Capture the cell that displays the provided text and extract its [X, Y] central coordinate. 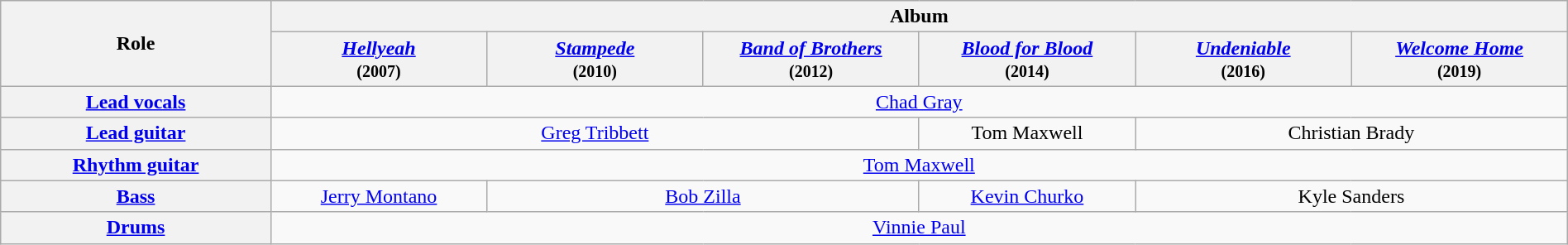
Lead guitar [136, 133]
Band of Brothers(2012) [810, 60]
Hellyeah(2007) [379, 60]
Greg Tribbett [595, 133]
Bass [136, 196]
Undeniable(2016) [1244, 60]
Chad Gray [919, 102]
Vinnie Paul [919, 228]
Rhythm guitar [136, 165]
Kevin Churko [1027, 196]
Bob Zilla [703, 196]
Welcome Home(2019) [1459, 60]
Kyle Sanders [1351, 196]
Album [919, 17]
Stampede(2010) [595, 60]
Lead vocals [136, 102]
Jerry Montano [379, 196]
Role [136, 43]
Drums [136, 228]
Christian Brady [1351, 133]
Blood for Blood(2014) [1027, 60]
